For the text-containing cell, return its midpoint in (x, y) coordinate format. 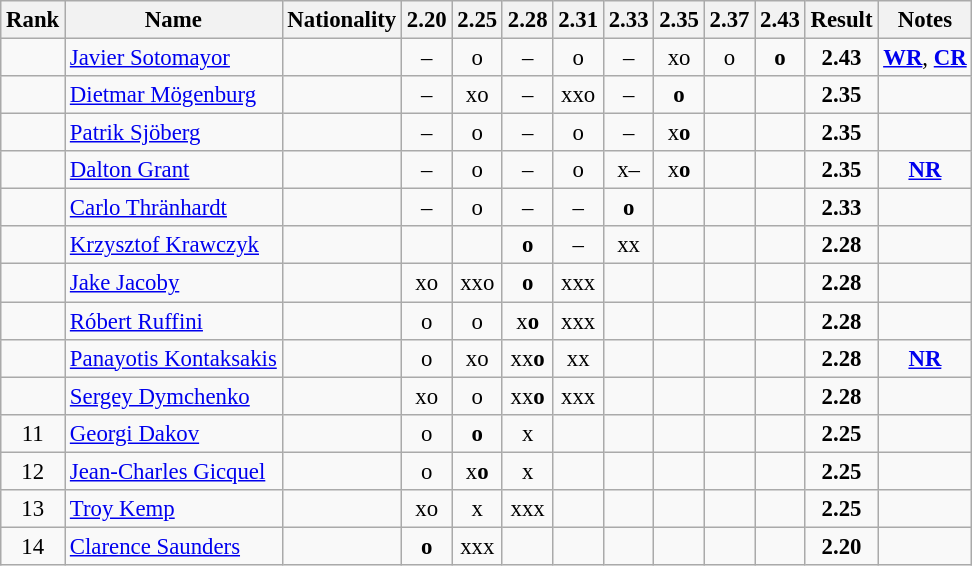
Carlo Thränhardt (174, 208)
Dalton Grant (174, 170)
Krzysztof Krawczyk (174, 245)
Panayotis Kontaksakis (174, 358)
13 (33, 509)
Javier Sotomayor (174, 58)
Nationality (342, 20)
Result (842, 20)
Jean-Charles Gicquel (174, 471)
14 (33, 546)
2.37 (729, 20)
Dietmar Mögenburg (174, 95)
x– (628, 170)
Clarence Saunders (174, 546)
Patrik Sjöberg (174, 133)
11 (33, 433)
Róbert Ruffini (174, 321)
Sergey Dymchenko (174, 396)
Georgi Dakov (174, 433)
2.31 (578, 20)
12 (33, 471)
Notes (925, 20)
Jake Jacoby (174, 283)
Name (174, 20)
Troy Kemp (174, 509)
Rank (33, 20)
WR, CR (925, 58)
